From the cell containing the given text, extract its center point as [x, y] coordinate. 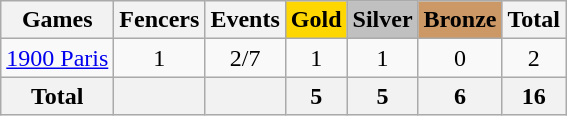
6 [460, 96]
Fencers [160, 20]
Gold [316, 20]
Events [245, 20]
Bronze [460, 20]
Games [58, 20]
2 [534, 58]
Silver [382, 20]
1900 Paris [58, 58]
0 [460, 58]
2/7 [245, 58]
16 [534, 96]
